Search for the cell housing the specified text and yield its [X, Y] center coordinate. 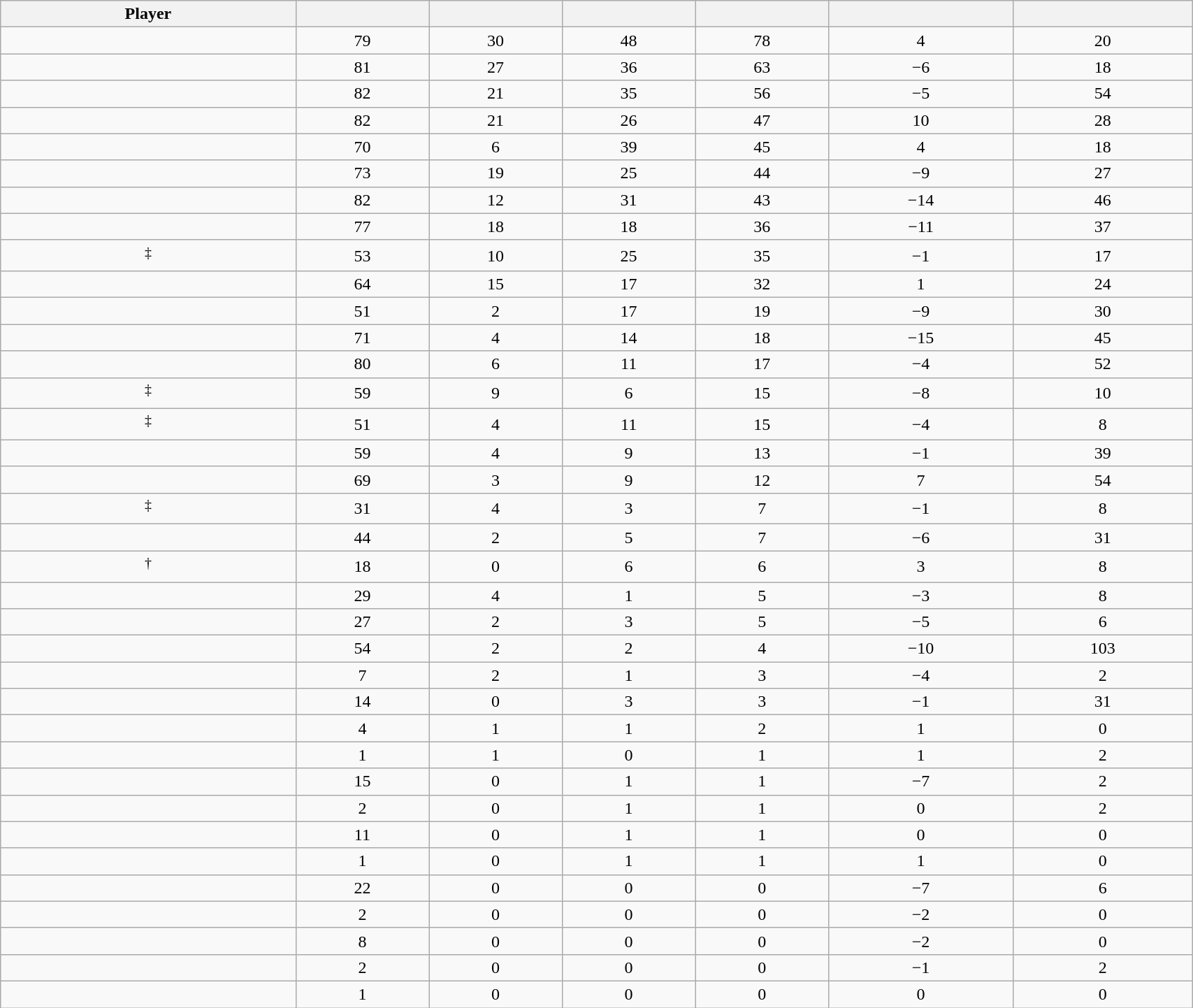
81 [362, 67]
† [148, 566]
73 [362, 173]
70 [362, 147]
32 [762, 285]
13 [762, 453]
29 [362, 596]
69 [362, 480]
77 [362, 226]
Player [148, 14]
79 [362, 41]
−8 [920, 393]
−3 [920, 596]
47 [762, 120]
52 [1103, 364]
80 [362, 364]
−10 [920, 649]
43 [762, 200]
22 [362, 888]
64 [362, 285]
28 [1103, 120]
53 [362, 256]
37 [1103, 226]
−14 [920, 200]
24 [1103, 285]
63 [762, 67]
103 [1103, 649]
26 [629, 120]
48 [629, 41]
71 [362, 338]
78 [762, 41]
−15 [920, 338]
−11 [920, 226]
20 [1103, 41]
56 [762, 94]
46 [1103, 200]
